Locate the cell with the specified text and output its [x, y] center coordinate. 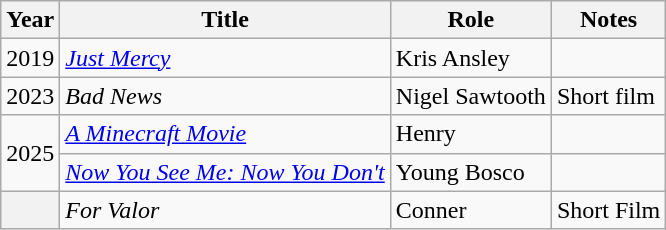
Conner [470, 210]
Nigel Sawtooth [470, 96]
Just Mercy [225, 58]
Henry [470, 134]
Short film [608, 96]
For Valor [225, 210]
2025 [30, 153]
Young Bosco [470, 172]
Title [225, 20]
Short Film [608, 210]
Year [30, 20]
2023 [30, 96]
Notes [608, 20]
Bad News [225, 96]
A Minecraft Movie [225, 134]
Now You See Me: Now You Don't [225, 172]
Role [470, 20]
Kris Ansley [470, 58]
2019 [30, 58]
